Pinpoint the cell where the given text exists, returning its (x, y) midpoint coordinate. 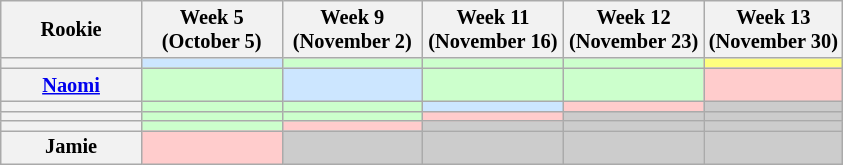
Week 13(November 30) (774, 29)
Week 11(November 16) (494, 29)
Jamie (72, 147)
Week 12(November 23) (634, 29)
Week 9(November 2) (352, 29)
Week 5(October 5) (212, 29)
Rookie (72, 29)
Naomi (72, 85)
